Pinpoint the cell where the given text exists, returning its (X, Y) midpoint coordinate. 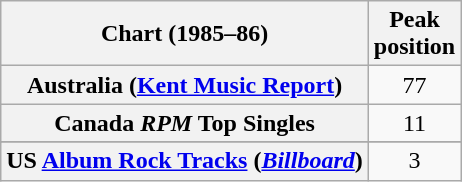
Chart (1985–86) (185, 34)
Canada RPM Top Singles (185, 123)
Peakposition (414, 34)
11 (414, 123)
3 (414, 161)
77 (414, 85)
Australia (Kent Music Report) (185, 85)
US Album Rock Tracks (Billboard) (185, 161)
